Output the (x, y) coordinate of the center of the cell containing the given text.  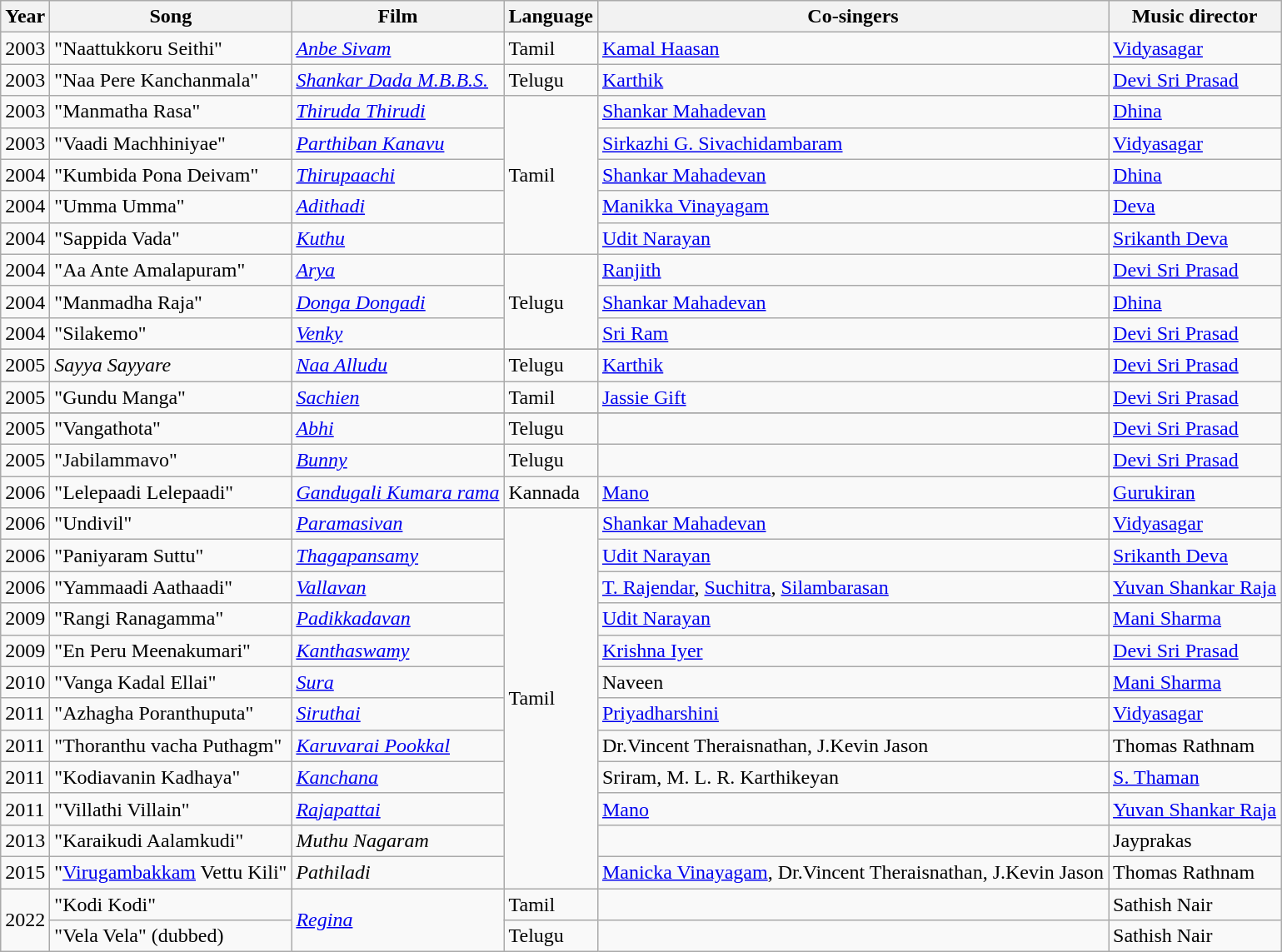
S. Thaman (1195, 777)
Abhi (398, 429)
Jassie Gift (853, 397)
Kannada (551, 492)
Siruthai (398, 714)
Rajapattai (398, 809)
Co-singers (853, 17)
"Undivil" (171, 524)
"Manmadha Raja" (171, 302)
"Jabilammavo" (171, 461)
Kanthaswamy (398, 650)
Thagapansamy (398, 556)
"Umma Umma" (171, 207)
"Vela Vela" (dubbed) (171, 936)
"Manmatha Rasa" (171, 112)
Naa Alludu (398, 365)
"Azhagha Poranthuputa" (171, 714)
Shankar Dada M.B.B.S. (398, 80)
Kuthu (398, 238)
Krishna Iyer (853, 650)
Song (171, 17)
Language (551, 17)
Film (398, 17)
"Virugambakkam Vettu Kili" (171, 872)
Sachien (398, 397)
Regina (398, 920)
Paramasivan (398, 524)
2015 (25, 872)
"Vangathota" (171, 429)
Music director (1195, 17)
Muthu Nagaram (398, 840)
Sriram, M. L. R. Karthikeyan (853, 777)
"Kodiavanin Kadhaya" (171, 777)
"Villathi Villain" (171, 809)
"Vanga Kadal Ellai" (171, 682)
Bunny (398, 461)
Vallavan (398, 587)
"Kodi Kodi" (171, 904)
"Paniyaram Suttu" (171, 556)
Thirupaachi (398, 175)
Manikka Vinayagam (853, 207)
2010 (25, 682)
Padikkadavan (398, 619)
Jayprakas (1195, 840)
Gandugali Kumara rama (398, 492)
"Yammaadi Aathaadi" (171, 587)
Karuvarai Pookkal (398, 745)
Anbe Sivam (398, 48)
Venky (398, 333)
"Thoranthu vacha Puthagm" (171, 745)
Year (25, 17)
Kamal Haasan (853, 48)
"Sappida Vada" (171, 238)
Parthiban Kanavu (398, 143)
Pathiladi (398, 872)
Naveen (853, 682)
Arya (398, 270)
"Kumbida Pona Deivam" (171, 175)
Sayya Sayyare (171, 365)
Sri Ram (853, 333)
Sura (398, 682)
"Rangi Ranagamma" (171, 619)
"Silakemo" (171, 333)
"Gundu Manga" (171, 397)
"En Peru Meenakumari" (171, 650)
Dr.Vincent Theraisnathan, J.Kevin Jason (853, 745)
Donga Dongadi (398, 302)
Adithadi (398, 207)
Thiruda Thirudi (398, 112)
2013 (25, 840)
Ranjith (853, 270)
Kanchana (398, 777)
"Lelepaadi Lelepaadi" (171, 492)
Manicka Vinayagam, Dr.Vincent Theraisnathan, J.Kevin Jason (853, 872)
"Aa Ante Amalapuram" (171, 270)
"Naa Pere Kanchanmala" (171, 80)
"Vaadi Machhiniyae" (171, 143)
Gurukiran (1195, 492)
2022 (25, 920)
"Naattukkoru Seithi" (171, 48)
"Karaikudi Aalamkudi" (171, 840)
Deva (1195, 207)
Sirkazhi G. Sivachidambaram (853, 143)
T. Rajendar, Suchitra, Silambarasan (853, 587)
Priyadharshini (853, 714)
